Provide the (x, y) coordinate of the cell's center where the given text is located.  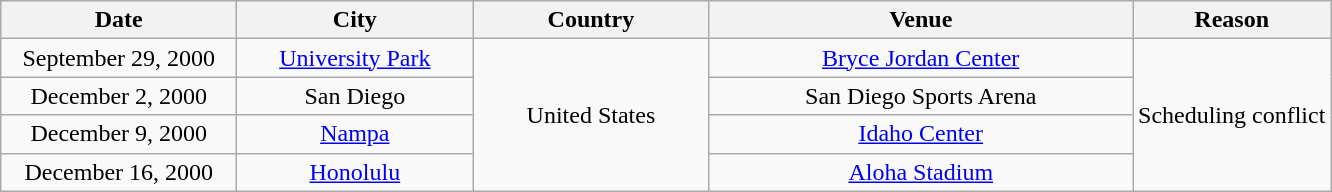
December 2, 2000 (119, 96)
San Diego (355, 96)
Venue (921, 20)
September 29, 2000 (119, 58)
City (355, 20)
Bryce Jordan Center (921, 58)
Country (591, 20)
December 16, 2000 (119, 172)
Date (119, 20)
Idaho Center (921, 134)
San Diego Sports Arena (921, 96)
Aloha Stadium (921, 172)
United States (591, 115)
University Park (355, 58)
December 9, 2000 (119, 134)
Nampa (355, 134)
Reason (1231, 20)
Honolulu (355, 172)
Scheduling conflict (1231, 115)
